Capture the cell that displays the provided text and extract its [x, y] central coordinate. 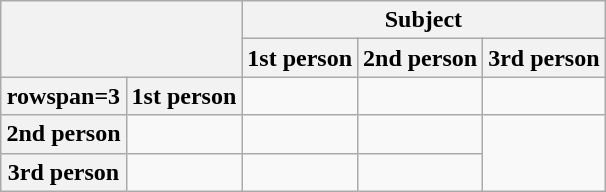
Subject [424, 20]
rowspan=3 [64, 96]
